Search for the cell housing the specified text and yield its [x, y] center coordinate. 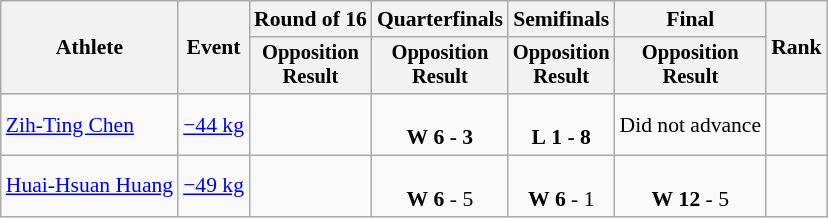
W 6 - 3 [440, 124]
−49 kg [214, 186]
L 1 - 8 [562, 124]
Huai-Hsuan Huang [90, 186]
Round of 16 [310, 19]
Semifinals [562, 19]
Did not advance [691, 124]
Final [691, 19]
Event [214, 48]
W 12 - 5 [691, 186]
W 6 - 5 [440, 186]
W 6 - 1 [562, 186]
Quarterfinals [440, 19]
Rank [796, 48]
Athlete [90, 48]
−44 kg [214, 124]
Zih-Ting Chen [90, 124]
